For the text-containing cell, return its midpoint in (x, y) coordinate format. 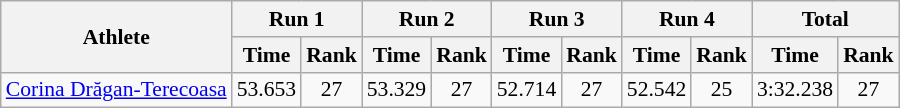
25 (722, 90)
52.714 (526, 90)
Run 2 (427, 19)
Run 4 (687, 19)
53.329 (396, 90)
3:32.238 (795, 90)
Corina Drăgan-Terecoasa (116, 90)
Total (826, 19)
53.653 (266, 90)
52.542 (656, 90)
Run 3 (557, 19)
Run 1 (297, 19)
Athlete (116, 36)
